For the text-containing cell, return its midpoint in (x, y) coordinate format. 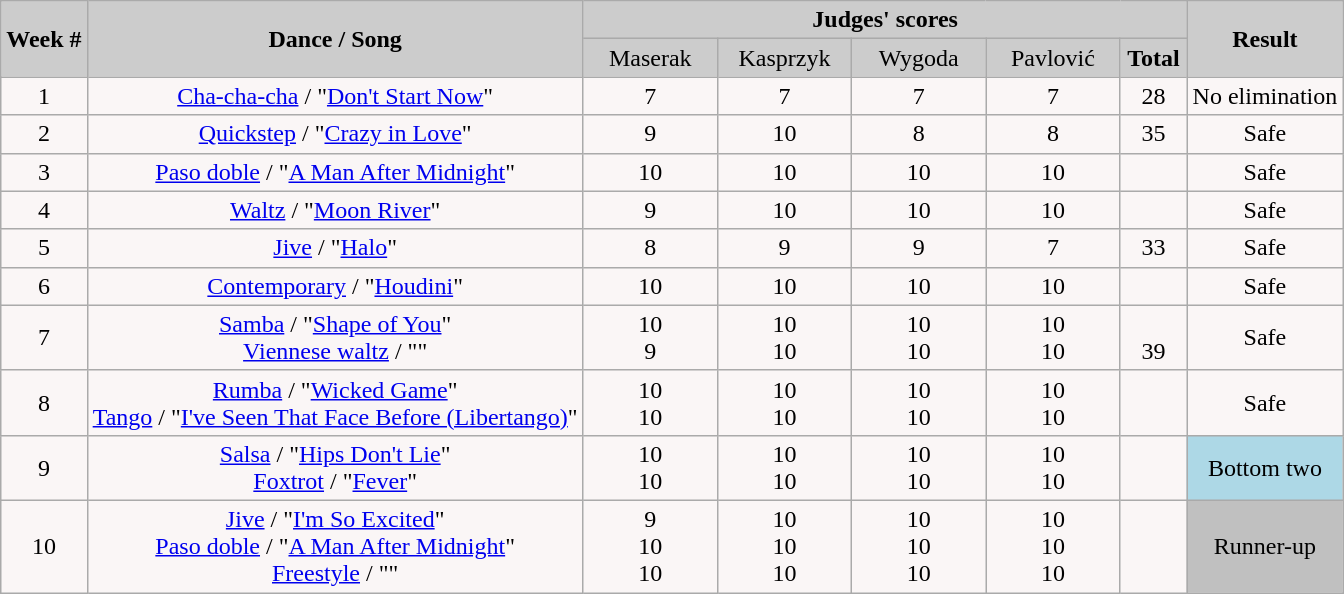
28 (1154, 96)
Contemporary / "Houdini" (335, 286)
109 (650, 338)
Paso doble / "A Man After Midnight" (335, 172)
2 (44, 134)
1 (44, 96)
Pavlović (1053, 58)
4 (44, 210)
Wygoda (919, 58)
Kasprzyk (784, 58)
6 (44, 286)
5 (44, 248)
Waltz / "Moon River" (335, 210)
Total (1154, 58)
Cha-cha-cha / "Don't Start Now" (335, 96)
91010 (650, 546)
Runner-up (1265, 546)
33 (1154, 248)
Quickstep / "Crazy in Love" (335, 134)
Salsa / "Hips Don't Lie"Foxtrot / "Fever" (335, 468)
Dance / Song (335, 39)
Judges' scores (885, 20)
35 (1154, 134)
Jive / "Halo" (335, 248)
Maserak (650, 58)
Rumba / "Wicked Game"Tango / "I've Seen That Face Before (Libertango)" (335, 402)
No elimination (1265, 96)
3 (44, 172)
Result (1265, 39)
Samba / "Shape of You"Viennese waltz / "" (335, 338)
Bottom two (1265, 468)
39 (1154, 338)
Week # (44, 39)
Jive / "I'm So Excited"Paso doble / "A Man After Midnight"Freestyle / "" (335, 546)
